For the text-containing cell, return its midpoint in [X, Y] coordinate format. 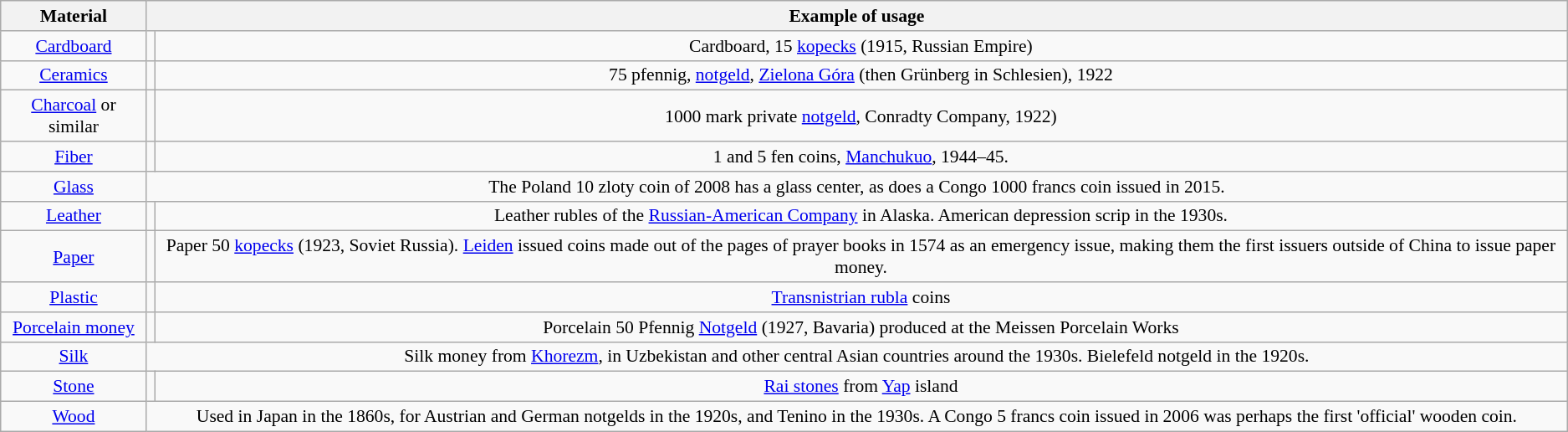
75 pfennig, notgeld, Zielona Góra (then Grünberg in Schlesien), 1922 [861, 75]
Wood [74, 417]
Ceramics [74, 75]
Example of usage [856, 16]
Cardboard [74, 46]
Leather rubles of the Russian-American Company in Alaska. American depression scrip in the 1930s. [861, 216]
Silk [74, 357]
Charcoal or similar [74, 116]
Cardboard, 15 kopecks (1915, Russian Empire) [861, 46]
Leather [74, 216]
Rai stones from Yap island [861, 387]
Fiber [74, 157]
Silk money from Khorezm, in Uzbekistan and other central Asian countries around the 1930s. Bielefeld notgeld in the 1920s. [856, 357]
Plastic [74, 297]
Material [74, 16]
Porcelain money [74, 327]
Glass [74, 187]
Transnistrian rubla coins [861, 297]
The Poland 10 zloty coin of 2008 has a glass center, as does a Congo 1000 francs coin issued in 2015. [856, 187]
1000 mark private notgeld, Conradty Company, 1922) [861, 116]
Stone [74, 387]
Porcelain 50 Pfennig Notgeld (1927, Bavaria) produced at the Meissen Porcelain Works [861, 327]
1 and 5 fen coins, Manchukuo, 1944–45. [861, 157]
Paper [74, 256]
